Scan for the cell matching the given text and deliver its (X, Y) coordinate at center. 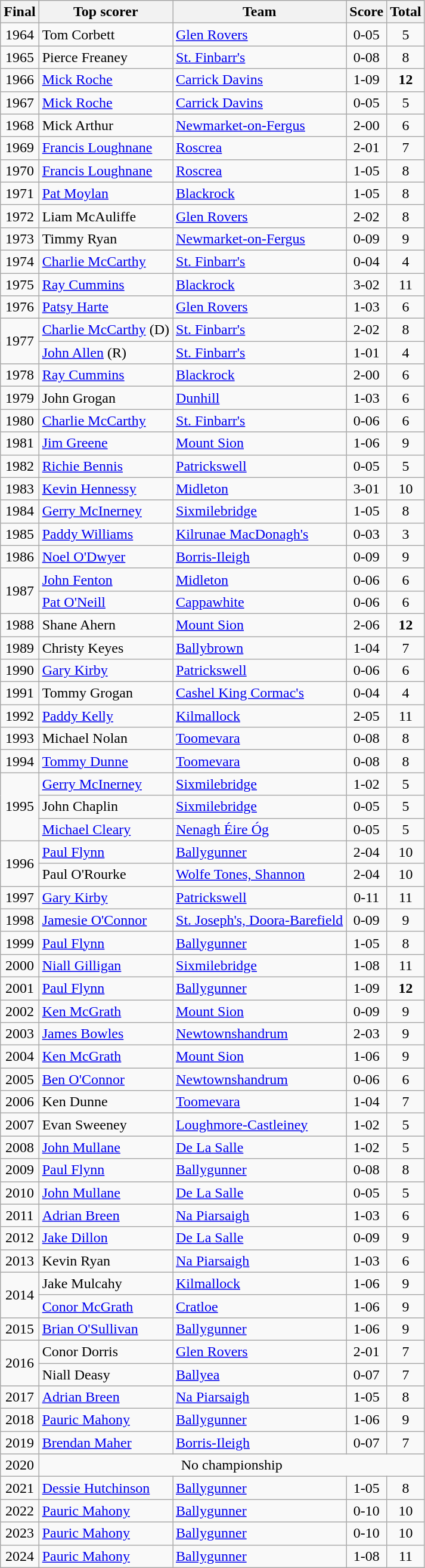
Team (260, 12)
1971 (20, 193)
Pat Moylan (106, 193)
1970 (20, 171)
Patsy Harte (106, 307)
2003 (20, 1034)
Nenagh Éire Óg (260, 829)
Christy Keyes (106, 647)
1969 (20, 148)
1986 (20, 557)
1983 (20, 489)
1989 (20, 647)
1981 (20, 443)
Evan Sweeney (106, 1125)
Top scorer (106, 12)
1966 (20, 80)
Dunhill (260, 398)
Niall Deasy (106, 1374)
1987 (20, 591)
Pierce Freaney (106, 57)
St. Joseph's, Doora-Barefield (260, 920)
2022 (20, 1511)
1964 (20, 35)
Paddy Williams (106, 534)
2020 (20, 1465)
Conor McGrath (106, 1306)
1-01 (367, 353)
1975 (20, 285)
Tommy Dunne (106, 761)
2005 (20, 1079)
Charlie McCarthy (D) (106, 330)
1999 (20, 943)
3-01 (367, 489)
Total (406, 12)
1997 (20, 897)
1982 (20, 466)
1992 (20, 716)
Ballyea (260, 1374)
Dessie Hutchinson (106, 1488)
John Grogan (106, 398)
1974 (20, 261)
Ben O'Connor (106, 1079)
1968 (20, 125)
1988 (20, 625)
1965 (20, 57)
Timmy Ryan (106, 239)
Liam McAuliffe (106, 216)
1991 (20, 693)
3-02 (367, 285)
2009 (20, 1170)
2013 (20, 1261)
Cratloe (260, 1306)
2002 (20, 1011)
2007 (20, 1125)
3 (406, 534)
1973 (20, 239)
Michael Cleary (106, 829)
1972 (20, 216)
Noel O'Dwyer (106, 557)
1996 (20, 863)
1993 (20, 739)
Kevin Hennessy (106, 489)
Shane Ahern (106, 625)
2024 (20, 1556)
Jake Dillon (106, 1238)
2015 (20, 1329)
No championship (231, 1465)
1995 (20, 807)
Mick Arthur (106, 125)
Cappawhite (260, 602)
0-03 (367, 534)
1979 (20, 398)
Wolfe Tones, Shannon (260, 875)
2023 (20, 1533)
2-06 (367, 625)
2018 (20, 1420)
0-11 (367, 897)
Brian O'Sullivan (106, 1329)
Tom Corbett (106, 35)
1994 (20, 761)
Ballybrown (260, 647)
1977 (20, 341)
Kevin Ryan (106, 1261)
1998 (20, 920)
Jamesie O'Connor (106, 920)
1976 (20, 307)
2012 (20, 1238)
2-05 (367, 716)
James Bowles (106, 1034)
Richie Bennis (106, 466)
John Chaplin (106, 807)
Cashel King Cormac's (260, 693)
Kilrunae MacDonagh's (260, 534)
2-03 (367, 1034)
1984 (20, 511)
2019 (20, 1443)
Brendan Maher (106, 1443)
2014 (20, 1295)
2010 (20, 1193)
Jake Mulcahy (106, 1283)
Pat O'Neill (106, 602)
Niall Gilligan (106, 965)
Michael Nolan (106, 739)
Paul O'Rourke (106, 875)
John Allen (R) (106, 353)
Jim Greene (106, 443)
1967 (20, 103)
2001 (20, 988)
Conor Dorris (106, 1351)
2004 (20, 1057)
2016 (20, 1363)
Final (20, 12)
1990 (20, 671)
1978 (20, 375)
Paddy Kelly (106, 716)
2008 (20, 1147)
1980 (20, 421)
2011 (20, 1215)
2021 (20, 1488)
1985 (20, 534)
Ken Dunne (106, 1102)
2000 (20, 965)
Tommy Grogan (106, 693)
Loughmore-Castleiney (260, 1125)
2017 (20, 1397)
John Fenton (106, 579)
2006 (20, 1102)
Score (367, 12)
